Return [x, y] of the center of cell containing provided text 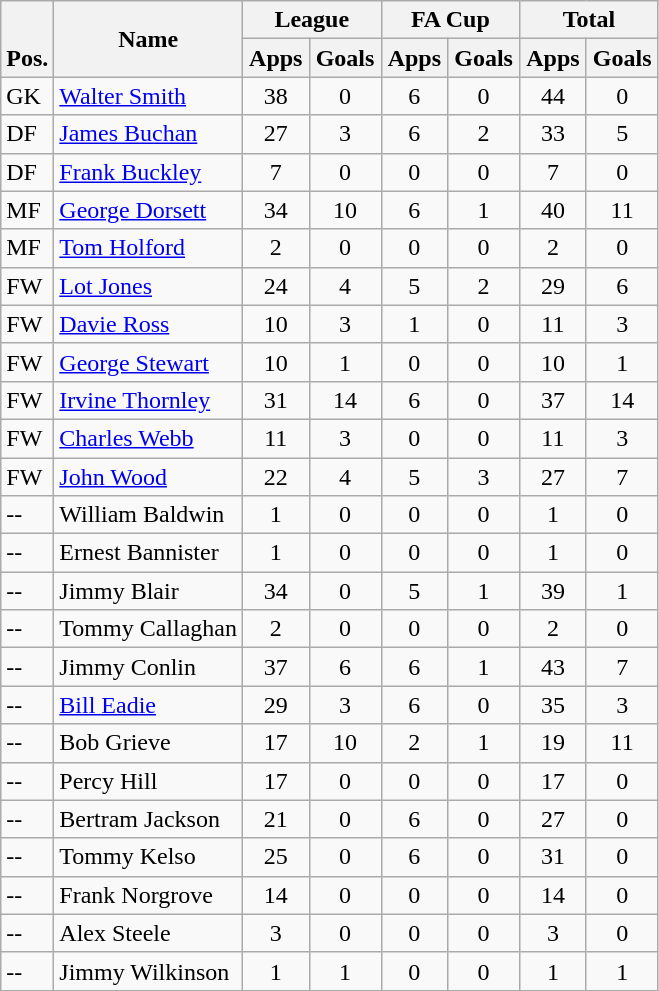
Walter Smith [148, 96]
George Dorsett [148, 210]
John Wood [148, 477]
FA Cup [450, 20]
Pos. [28, 39]
Percy Hill [148, 781]
Name [148, 39]
40 [554, 210]
Davie Ross [148, 324]
Bertram Jackson [148, 819]
Bob Grieve [148, 743]
21 [276, 819]
Bill Eadie [148, 705]
Tommy Kelso [148, 857]
Irvine Thornley [148, 400]
24 [276, 286]
33 [554, 134]
Jimmy Conlin [148, 667]
William Baldwin [148, 515]
39 [554, 591]
GK [28, 96]
Jimmy Wilkinson [148, 971]
38 [276, 96]
Tommy Callaghan [148, 629]
Jimmy Blair [148, 591]
Lot Jones [148, 286]
George Stewart [148, 362]
44 [554, 96]
35 [554, 705]
Total [590, 20]
43 [554, 667]
25 [276, 857]
22 [276, 477]
Tom Holford [148, 248]
Frank Buckley [148, 172]
Alex Steele [148, 933]
League [312, 20]
James Buchan [148, 134]
19 [554, 743]
Ernest Bannister [148, 553]
Frank Norgrove [148, 895]
Charles Webb [148, 438]
